From the cell containing the given text, extract its center point as [X, Y] coordinate. 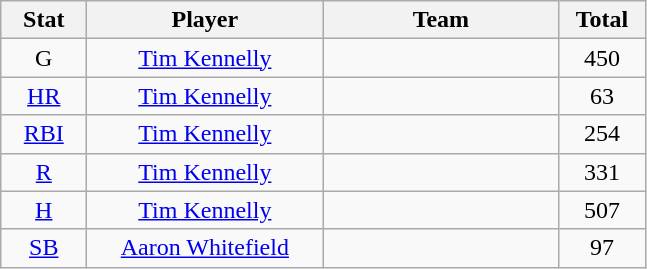
RBI [44, 134]
63 [602, 96]
331 [602, 172]
Stat [44, 20]
Aaron Whitefield [205, 248]
450 [602, 58]
Player [205, 20]
R [44, 172]
H [44, 210]
SB [44, 248]
Total [602, 20]
254 [602, 134]
97 [602, 248]
HR [44, 96]
507 [602, 210]
G [44, 58]
Team [441, 20]
